Pinpoint the cell where the given text exists, returning its (x, y) midpoint coordinate. 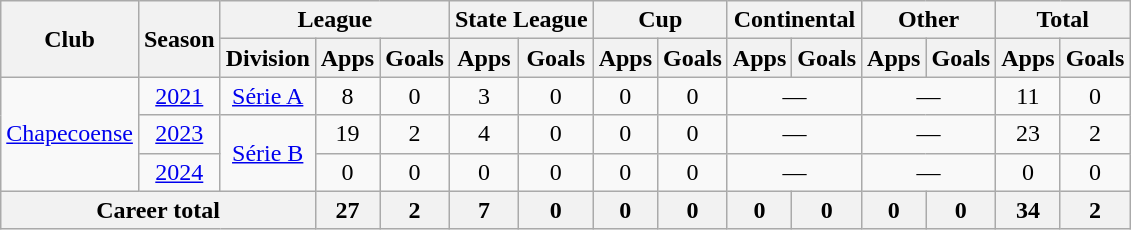
Série A (268, 96)
11 (1028, 96)
Chapecoense (70, 134)
27 (347, 210)
Division (268, 58)
League (334, 20)
2021 (179, 96)
7 (484, 210)
Club (70, 39)
Cup (660, 20)
Total (1063, 20)
19 (347, 134)
Continental (794, 20)
3 (484, 96)
23 (1028, 134)
State League (521, 20)
2023 (179, 134)
8 (347, 96)
Career total (158, 210)
4 (484, 134)
2024 (179, 172)
34 (1028, 210)
Season (179, 39)
Série B (268, 153)
Other (929, 20)
